Scan for the cell matching the given text and deliver its [X, Y] coordinate at center. 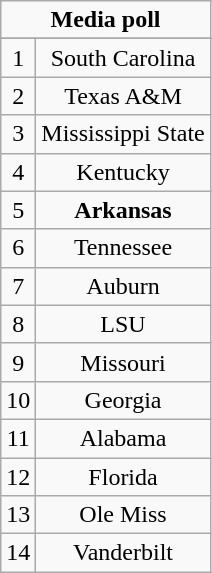
Texas A&M [123, 96]
Arkansas [123, 210]
Tennessee [123, 248]
Ole Miss [123, 515]
South Carolina [123, 58]
4 [18, 172]
1 [18, 58]
7 [18, 286]
Media poll [106, 20]
LSU [123, 324]
Florida [123, 477]
2 [18, 96]
5 [18, 210]
10 [18, 400]
Vanderbilt [123, 553]
13 [18, 515]
Kentucky [123, 172]
3 [18, 134]
12 [18, 477]
14 [18, 553]
Georgia [123, 400]
11 [18, 438]
Mississippi State [123, 134]
8 [18, 324]
Missouri [123, 362]
9 [18, 362]
Alabama [123, 438]
Auburn [123, 286]
6 [18, 248]
